Extract the (X, Y) coordinate from the center of the cell holding the provided text.  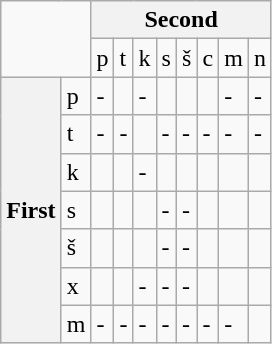
x (76, 286)
Second (182, 20)
First (31, 210)
c (208, 58)
n (260, 58)
